Identify which cell holds the provided text, then report its [X, Y] central coordinate. 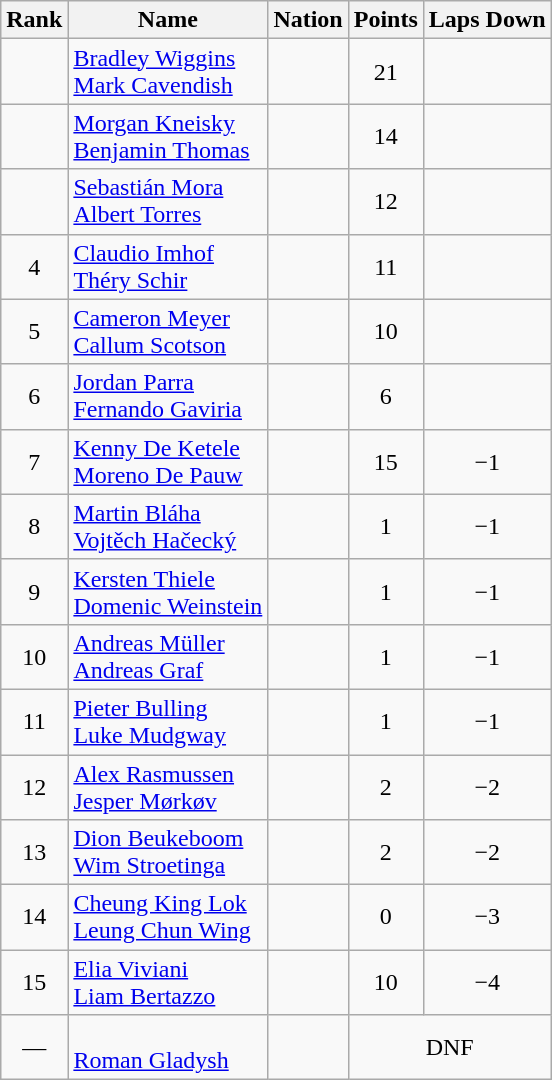
Laps Down [487, 20]
Andreas MüllerAndreas Graf [168, 656]
Kenny De KeteleMoreno De Pauw [168, 462]
Kersten ThieleDomenic Weinstein [168, 592]
Nation [308, 20]
9 [34, 592]
Cameron MeyerCallum Scotson [168, 332]
— [34, 1048]
0 [386, 918]
Cheung King LokLeung Chun Wing [168, 918]
Martin BláhaVojtěch Hačecký [168, 526]
Alex RasmussenJesper Mørkøv [168, 786]
−4 [487, 982]
Jordan ParraFernando Gaviria [168, 396]
21 [386, 72]
5 [34, 332]
Bradley WigginsMark Cavendish [168, 72]
DNF [450, 1048]
Sebastián MoraAlbert Torres [168, 202]
Elia VivianiLiam Bertazzo [168, 982]
8 [34, 526]
Dion BeukeboomWim Stroetinga [168, 852]
−3 [487, 918]
Claudio ImhofThéry Schir [168, 266]
Rank [34, 20]
Name [168, 20]
Points [386, 20]
Morgan KneiskyBenjamin Thomas [168, 136]
4 [34, 266]
Pieter BullingLuke Mudgway [168, 722]
7 [34, 462]
Roman Gladysh [168, 1048]
13 [34, 852]
